Return (X, Y) of the center of cell containing provided text 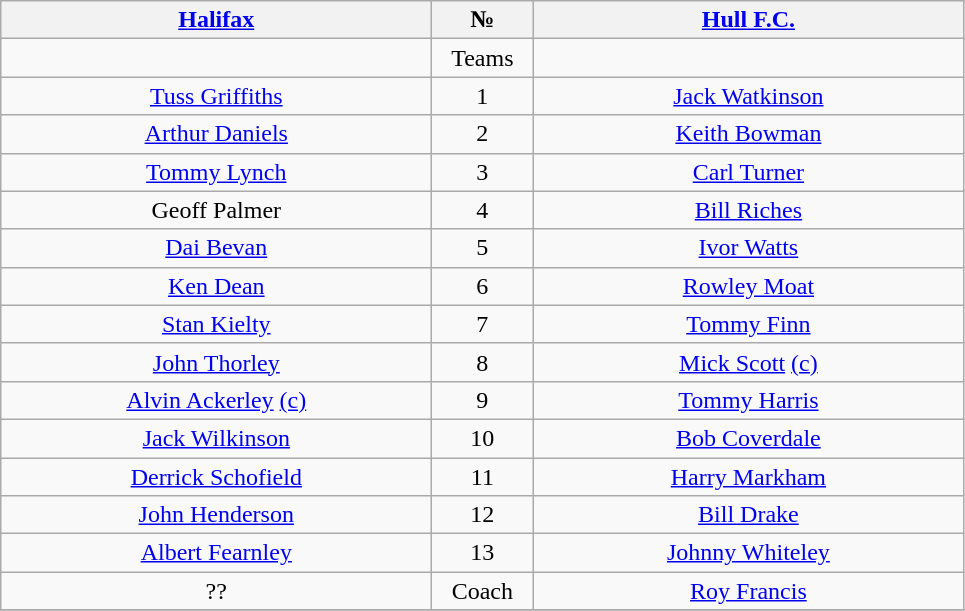
?? (216, 591)
John Thorley (216, 362)
Jack Wilkinson (216, 438)
Ivor Watts (748, 248)
Bill Drake (748, 515)
1 (482, 96)
2 (482, 134)
№ (482, 20)
Teams (482, 58)
Ken Dean (216, 286)
13 (482, 553)
Bill Riches (748, 210)
Albert Fearnley (216, 553)
10 (482, 438)
Keith Bowman (748, 134)
8 (482, 362)
Stan Kielty (216, 324)
5 (482, 248)
Mick Scott (c) (748, 362)
7 (482, 324)
Tommy Harris (748, 400)
Johnny Whiteley (748, 553)
Halifax (216, 20)
Bob Coverdale (748, 438)
Carl Turner (748, 172)
11 (482, 477)
Tommy Finn (748, 324)
Geoff Palmer (216, 210)
Harry Markham (748, 477)
Tuss Griffiths (216, 96)
3 (482, 172)
Coach (482, 591)
4 (482, 210)
John Henderson (216, 515)
Jack Watkinson (748, 96)
9 (482, 400)
Tommy Lynch (216, 172)
Arthur Daniels (216, 134)
Alvin Ackerley (c) (216, 400)
12 (482, 515)
6 (482, 286)
Rowley Moat (748, 286)
Derrick Schofield (216, 477)
Dai Bevan (216, 248)
Roy Francis (748, 591)
Hull F.C. (748, 20)
